Provide the (x, y) coordinate of the cell's center where the given text is located.  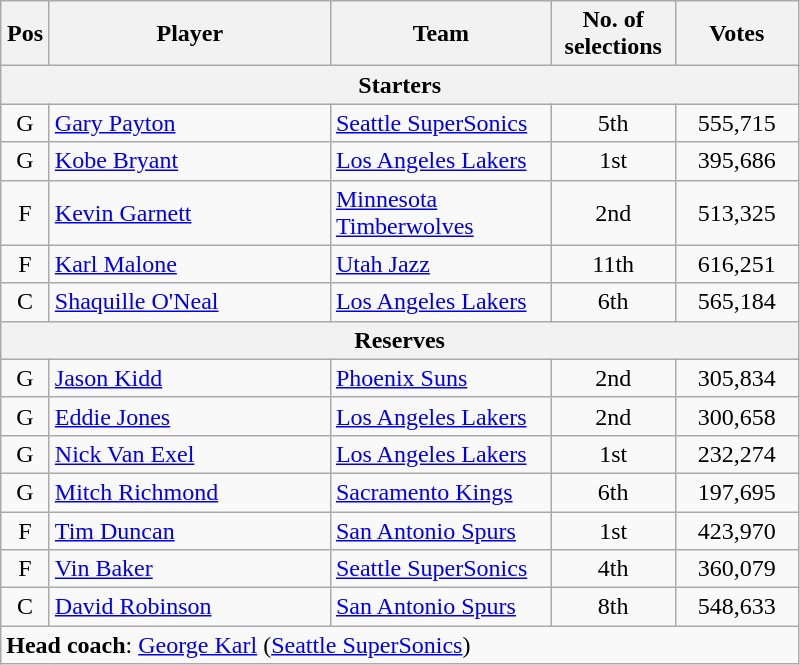
Phoenix Suns (440, 378)
423,970 (737, 531)
Team (440, 34)
4th (613, 569)
Reserves (400, 340)
197,695 (737, 492)
548,633 (737, 607)
Player (190, 34)
305,834 (737, 378)
Head coach: George Karl (Seattle SuperSonics) (400, 645)
Jason Kidd (190, 378)
Starters (400, 85)
Votes (737, 34)
8th (613, 607)
5th (613, 123)
Nick Van Exel (190, 454)
616,251 (737, 264)
Gary Payton (190, 123)
Shaquille O'Neal (190, 302)
Karl Malone (190, 264)
395,686 (737, 161)
No. of selections (613, 34)
Kobe Bryant (190, 161)
Minnesota Timberwolves (440, 212)
Utah Jazz (440, 264)
360,079 (737, 569)
555,715 (737, 123)
Mitch Richmond (190, 492)
Eddie Jones (190, 416)
565,184 (737, 302)
11th (613, 264)
Pos (26, 34)
232,274 (737, 454)
300,658 (737, 416)
David Robinson (190, 607)
513,325 (737, 212)
Tim Duncan (190, 531)
Vin Baker (190, 569)
Kevin Garnett (190, 212)
Sacramento Kings (440, 492)
